Extract the [x, y] coordinate from the center of the cell holding the provided text.  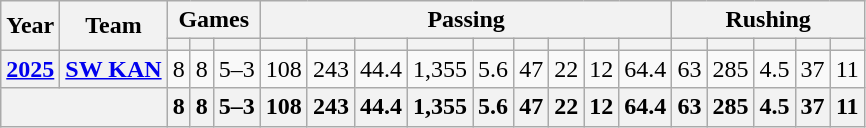
Team [114, 26]
Year [30, 26]
Games [214, 20]
Passing [466, 20]
2025 [30, 69]
SW KAN [114, 69]
Rushing [768, 20]
